Search for the cell housing the specified text and yield its (x, y) center coordinate. 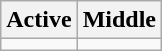
Active (39, 20)
Middle (119, 20)
